Identify which cell holds the provided text, then report its [x, y] central coordinate. 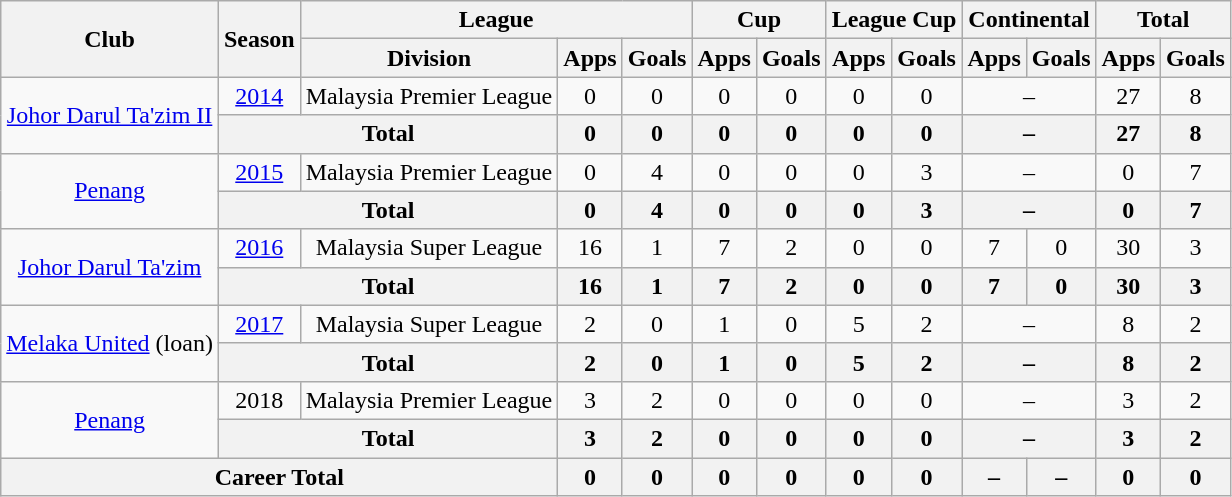
2018 [259, 400]
2016 [259, 248]
2017 [259, 324]
Division [429, 58]
Johor Darul Ta'zim [110, 267]
League Cup [894, 20]
Career Total [280, 477]
Johor Darul Ta'zim II [110, 115]
Continental [1029, 20]
League [496, 20]
2014 [259, 96]
2015 [259, 172]
Club [110, 39]
Season [259, 39]
Melaka United (loan) [110, 343]
Cup [759, 20]
